Detect which cell encompasses the target text, then output its (x, y) center coordinate. 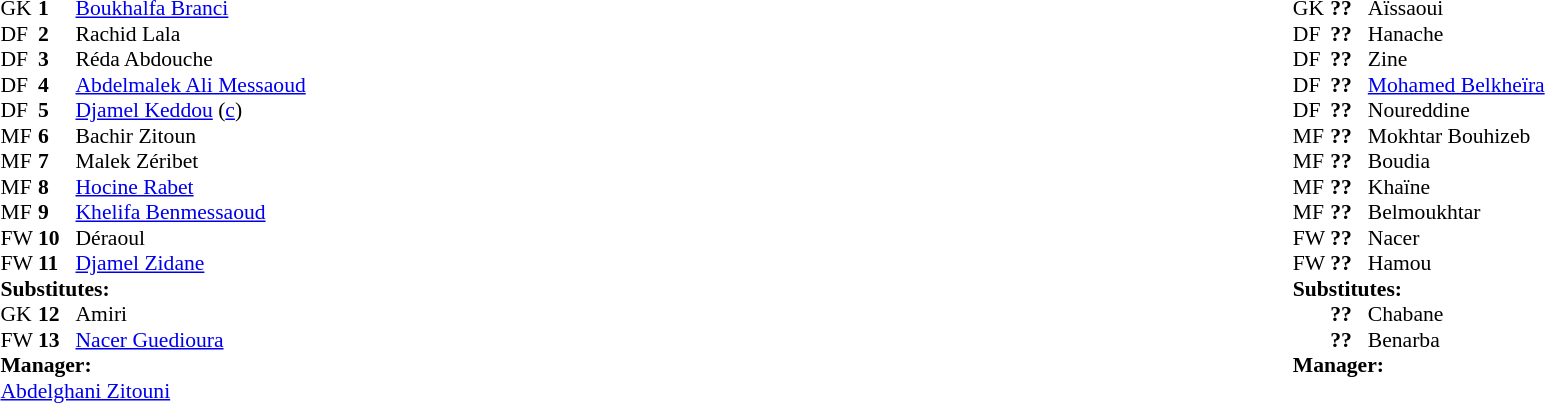
13 (57, 340)
Mokhtar Bouhizeb (1456, 136)
GK (19, 315)
Khelifa Benmessaoud (191, 213)
Djamel Keddou (c) (191, 111)
Noureddine (1456, 111)
Nacer (1456, 238)
4 (57, 85)
Chabane (1456, 315)
Boudia (1456, 161)
11 (57, 263)
2 (57, 34)
Abdelmalek Ali Messaoud (191, 85)
5 (57, 111)
3 (57, 59)
9 (57, 213)
Amiri (191, 315)
7 (57, 161)
Khaïne (1456, 187)
Hocine Rabet (191, 187)
6 (57, 136)
8 (57, 187)
Djamel Zidane (191, 263)
Bachir Zitoun (191, 136)
12 (57, 315)
Hanache (1456, 34)
Malek Zéribet (191, 161)
Nacer Guedioura (191, 340)
Zine (1456, 59)
Déraoul (191, 238)
Rachid Lala (191, 34)
Hamou (1456, 263)
Mohamed Belkheïra (1456, 85)
Benarba (1456, 340)
Belmoukhtar (1456, 213)
Réda Abdouche (191, 59)
10 (57, 238)
